From the cell containing the given text, extract its center point as (x, y) coordinate. 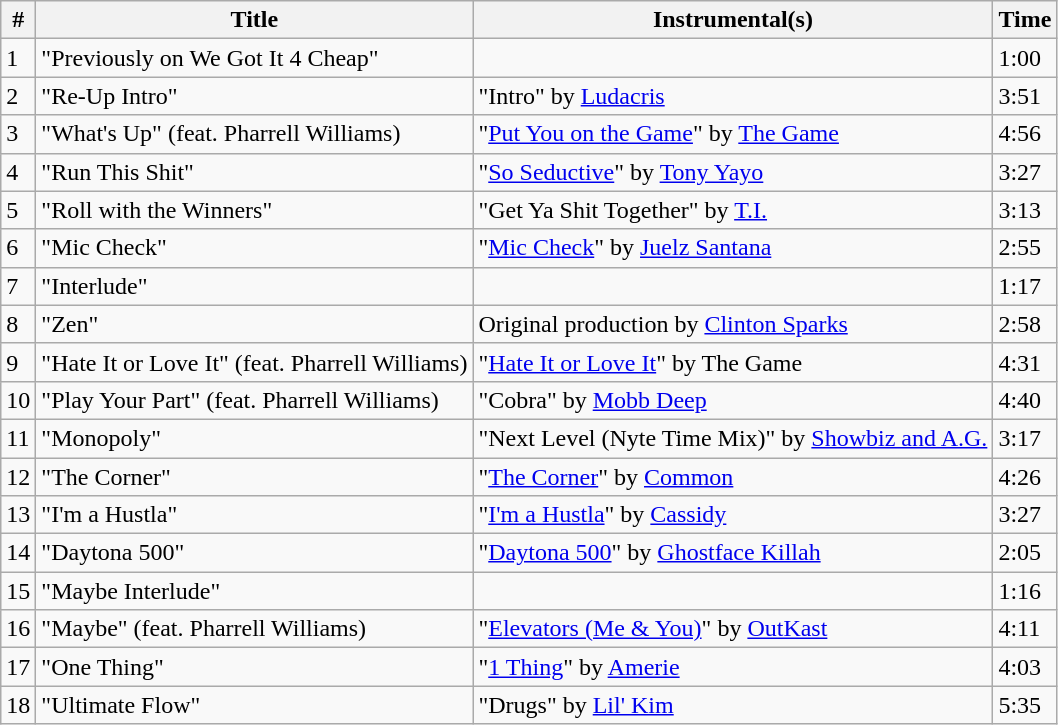
"Mic Check" (254, 248)
15 (18, 591)
4:31 (1025, 362)
6 (18, 248)
1 (18, 58)
7 (18, 286)
"Intro" by Ludacris (733, 96)
3:17 (1025, 438)
"Put You on the Game" by The Game (733, 134)
4:11 (1025, 629)
"I'm a Hustla" (254, 515)
4:56 (1025, 134)
"1 Thing" by Amerie (733, 667)
"I'm a Hustla" by Cassidy (733, 515)
"Elevators (Me & You)" by OutKast (733, 629)
3:13 (1025, 210)
# (18, 20)
"Daytona 500" (254, 553)
"Drugs" by Lil' Kim (733, 705)
Title (254, 20)
4:26 (1025, 477)
"Maybe Interlude" (254, 591)
"Maybe" (feat. Pharrell Williams) (254, 629)
18 (18, 705)
"Mic Check" by Juelz Santana (733, 248)
4:40 (1025, 400)
3:51 (1025, 96)
5 (18, 210)
10 (18, 400)
"The Corner" by Common (733, 477)
2:55 (1025, 248)
"Previously on We Got It 4 Cheap" (254, 58)
4 (18, 172)
"What's Up" (feat. Pharrell Williams) (254, 134)
"The Corner" (254, 477)
Time (1025, 20)
"Roll with the Winners" (254, 210)
1:16 (1025, 591)
"Re-Up Intro" (254, 96)
4:03 (1025, 667)
"Monopoly" (254, 438)
9 (18, 362)
2:58 (1025, 324)
3 (18, 134)
17 (18, 667)
"Get Ya Shit Together" by T.I. (733, 210)
1:17 (1025, 286)
2 (18, 96)
"Hate It or Love It" (feat. Pharrell Williams) (254, 362)
2:05 (1025, 553)
13 (18, 515)
5:35 (1025, 705)
"So Seductive" by Tony Yayo (733, 172)
"Hate It or Love It" by The Game (733, 362)
"Zen" (254, 324)
"Play Your Part" (feat. Pharrell Williams) (254, 400)
"Run This Shit" (254, 172)
"Cobra" by Mobb Deep (733, 400)
"One Thing" (254, 667)
"Next Level (Nyte Time Mix)" by Showbiz and A.G. (733, 438)
16 (18, 629)
8 (18, 324)
"Ultimate Flow" (254, 705)
"Interlude" (254, 286)
1:00 (1025, 58)
Original production by Clinton Sparks (733, 324)
12 (18, 477)
Instrumental(s) (733, 20)
14 (18, 553)
11 (18, 438)
"Daytona 500" by Ghostface Killah (733, 553)
